Pinpoint the cell where the given text exists, returning its [X, Y] midpoint coordinate. 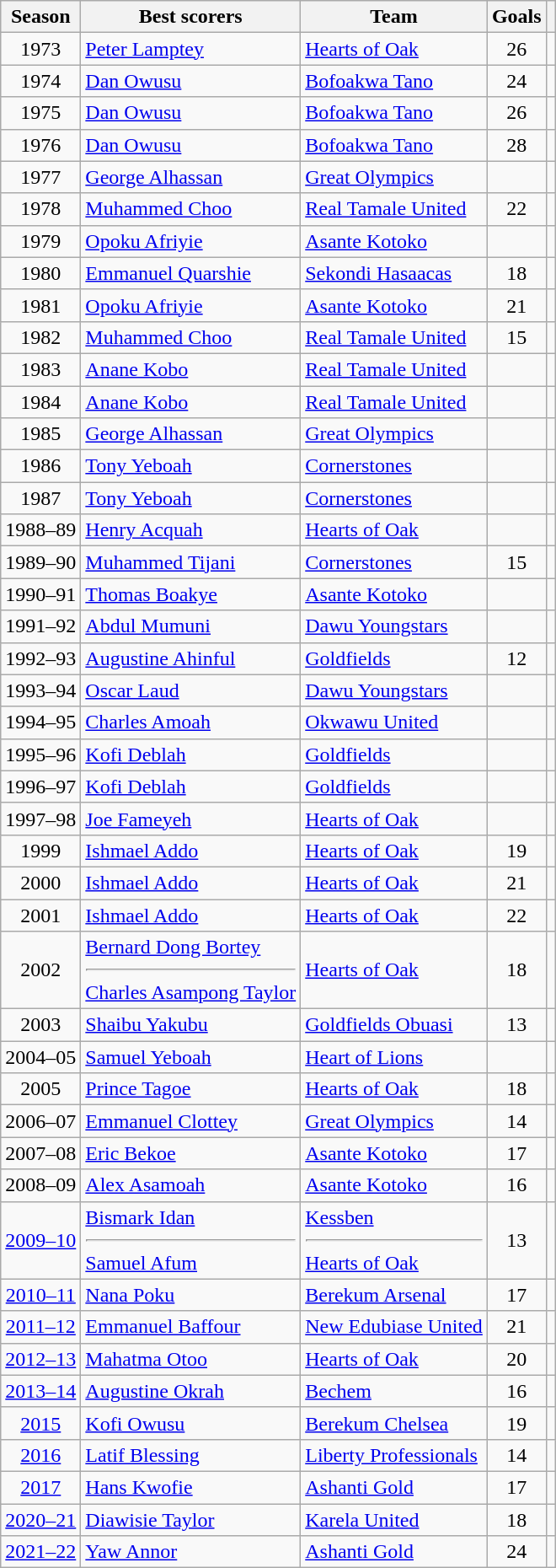
Heart of Lions [394, 1057]
Goals [516, 17]
Augustine Ahinful [190, 658]
Season [40, 17]
Latif Blessing [190, 1455]
20 [516, 1359]
Best scorers [190, 17]
Emmanuel Baffour [190, 1327]
1978 [40, 209]
KessbenHearts of Oak [394, 1240]
Emmanuel Clottey [190, 1121]
1973 [40, 49]
1986 [40, 466]
Okwawu United [394, 722]
1990–91 [40, 594]
Peter Lamptey [190, 49]
1985 [40, 434]
1983 [40, 369]
Joe Fameyeh [190, 819]
1993–94 [40, 690]
2013–14 [40, 1391]
Emmanuel Quarshie [190, 273]
1988–89 [40, 530]
2000 [40, 883]
2003 [40, 1025]
1994–95 [40, 722]
28 [516, 145]
1981 [40, 305]
Thomas Boakye [190, 594]
1996–97 [40, 787]
2005 [40, 1089]
2008–09 [40, 1185]
New Edubiase United [394, 1327]
1976 [40, 145]
Oscar Laud [190, 690]
1984 [40, 402]
Augustine Okrah [190, 1391]
Kofi Owusu [190, 1423]
Bismark Idan Samuel Afum [190, 1240]
Berekum Arsenal [394, 1295]
2010–11 [40, 1295]
2002 [40, 970]
Team [394, 17]
Mahatma Otoo [190, 1359]
1980 [40, 273]
12 [516, 658]
Berekum Chelsea [394, 1423]
Prince Tagoe [190, 1089]
1977 [40, 177]
1982 [40, 337]
1991–92 [40, 626]
Hans Kwofie [190, 1487]
1979 [40, 241]
Yaw Annor [190, 1552]
Abdul Mumuni [190, 626]
1974 [40, 81]
Karela United [394, 1520]
Sekondi Hasaacas [394, 273]
Diawisie Taylor [190, 1520]
Samuel Yeboah [190, 1057]
Alex Asamoah [190, 1185]
2011–12 [40, 1327]
1997–98 [40, 819]
1995–96 [40, 754]
1992–93 [40, 658]
2016 [40, 1455]
2006–07 [40, 1121]
2007–08 [40, 1153]
Muhammed Tijani [190, 562]
Eric Bekoe [190, 1153]
Goldfields Obuasi [394, 1025]
2017 [40, 1487]
Nana Poku [190, 1295]
2009–10 [40, 1240]
Bernard Dong Bortey Charles Asampong Taylor [190, 970]
1999 [40, 851]
Charles Amoah [190, 722]
2015 [40, 1423]
2001 [40, 915]
1987 [40, 498]
2021–22 [40, 1552]
1989–90 [40, 562]
Liberty Professionals [394, 1455]
Bechem [394, 1391]
2020–21 [40, 1520]
Henry Acquah [190, 530]
2012–13 [40, 1359]
1975 [40, 113]
Shaibu Yakubu [190, 1025]
2004–05 [40, 1057]
